From the cell containing the given text, extract its center point as (X, Y) coordinate. 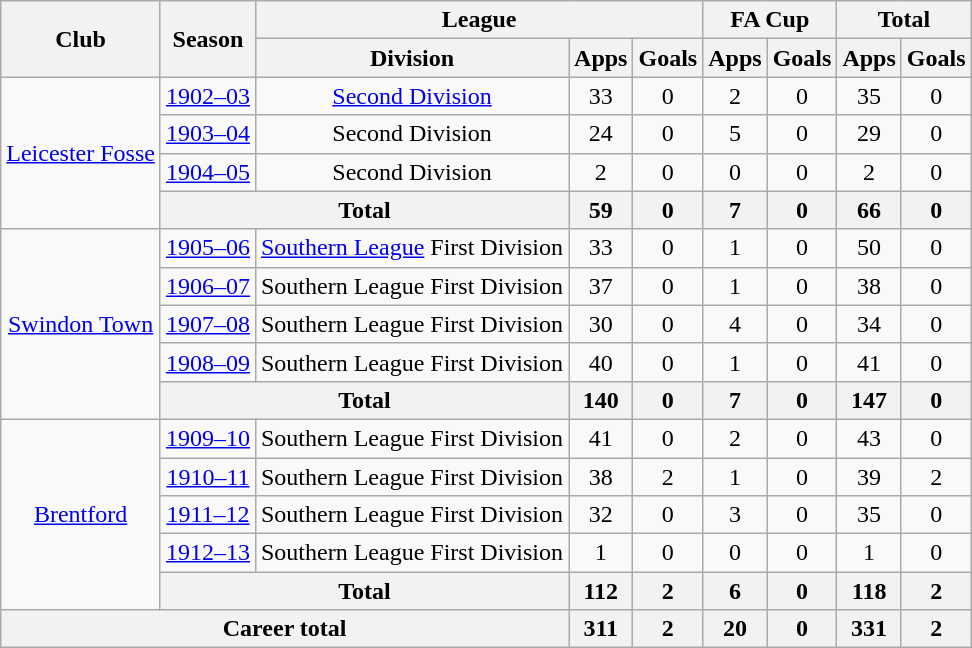
Brentford (81, 514)
29 (869, 134)
59 (601, 210)
1907–08 (208, 324)
50 (869, 248)
1911–12 (208, 515)
20 (735, 629)
1904–05 (208, 172)
32 (601, 515)
Leicester Fosse (81, 153)
1912–13 (208, 553)
1908–09 (208, 362)
1903–04 (208, 134)
Swindon Town (81, 324)
1909–10 (208, 438)
FA Cup (770, 20)
League (478, 20)
Club (81, 39)
3 (735, 515)
331 (869, 629)
66 (869, 210)
Career total (285, 629)
118 (869, 591)
6 (735, 591)
4 (735, 324)
5 (735, 134)
30 (601, 324)
140 (601, 400)
Division (412, 58)
Season (208, 39)
34 (869, 324)
1902–03 (208, 96)
1905–06 (208, 248)
112 (601, 591)
1906–07 (208, 286)
147 (869, 400)
24 (601, 134)
39 (869, 477)
40 (601, 362)
37 (601, 286)
43 (869, 438)
1910–11 (208, 477)
311 (601, 629)
